Find where the given text appears and provide that cell's center as (X, Y) coordinate. 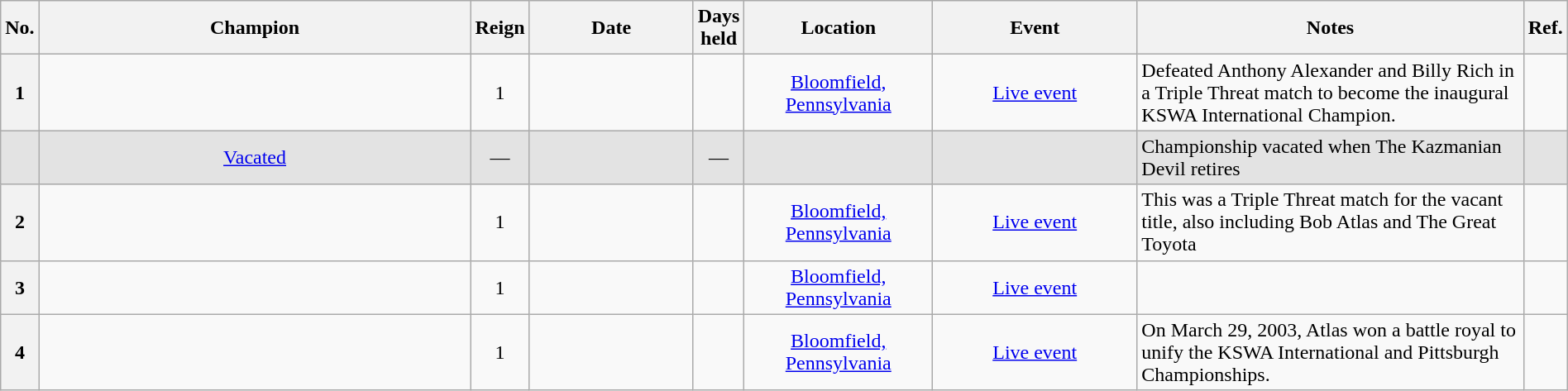
No. (20, 28)
Championship vacated when The Kazmanian Devil retires (1330, 157)
Defeated Anthony Alexander and Billy Rich in a Triple Threat match to become the inaugural KSWA International Champion. (1330, 93)
Ref. (1545, 28)
This was a Triple Threat match for the vacant title, also including Bob Atlas and The Great Toyota (1330, 222)
4 (20, 352)
Event (1035, 28)
On March 29, 2003, Atlas won a battle royal to unify the KSWA International and Pittsburgh Championships. (1330, 352)
Notes (1330, 28)
2 (20, 222)
Vacated (255, 157)
Date (611, 28)
Champion (255, 28)
3 (20, 288)
Reign (500, 28)
Days held (719, 28)
Location (839, 28)
